Return the (x, y) coordinate for the center point of the cell that contains the specified text.  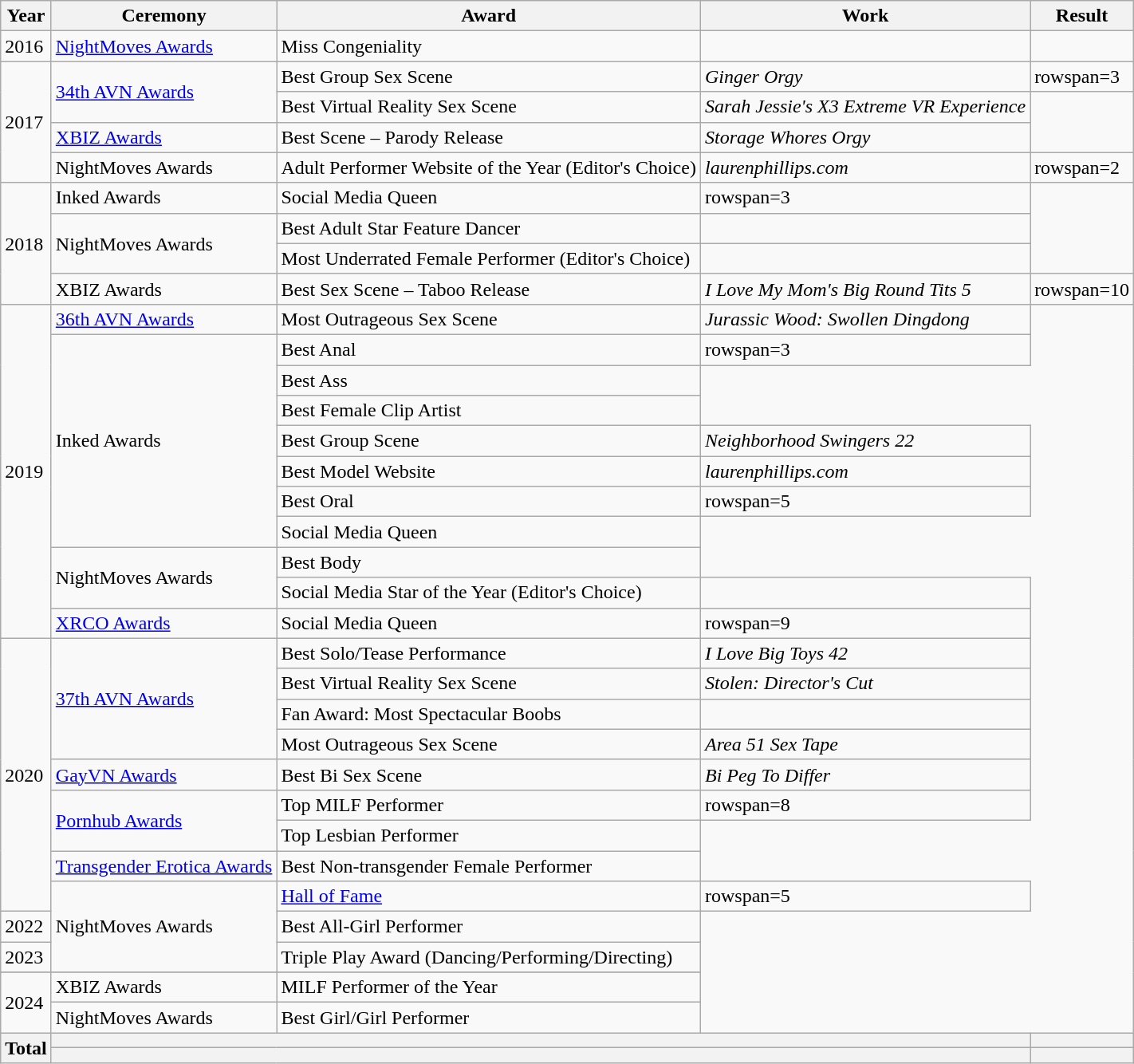
Best Sex Scene – Taboo Release (489, 289)
Best Solo/Tease Performance (489, 653)
Best Oral (489, 502)
Best Body (489, 562)
Year (26, 16)
2022 (26, 927)
Stolen: Director's Cut (864, 684)
rowspan=8 (864, 805)
Best Group Scene (489, 441)
2020 (26, 775)
Best Anal (489, 349)
rowspan=2 (1082, 167)
Best Ass (489, 380)
2017 (26, 122)
Neighborhood Swingers 22 (864, 441)
Adult Performer Website of the Year (Editor's Choice) (489, 167)
2019 (26, 471)
2024 (26, 1003)
Bi Peg To Differ (864, 774)
Award (489, 16)
Jurassic Wood: Swollen Dingdong (864, 319)
2018 (26, 243)
Ginger Orgy (864, 77)
Top MILF Performer (489, 805)
Top Lesbian Performer (489, 835)
2016 (26, 46)
Best Female Clip Artist (489, 411)
Transgender Erotica Awards (164, 865)
Ceremony (164, 16)
MILF Performer of the Year (489, 987)
Hall of Fame (489, 897)
Pornhub Awards (164, 820)
36th AVN Awards (164, 319)
37th AVN Awards (164, 699)
Best Bi Sex Scene (489, 774)
Best Girl/Girl Performer (489, 1018)
I Love My Mom's Big Round Tits 5 (864, 289)
2023 (26, 957)
Storage Whores Orgy (864, 137)
GayVN Awards (164, 774)
Work (864, 16)
Best Group Sex Scene (489, 77)
rowspan=10 (1082, 289)
Fan Award: Most Spectacular Boobs (489, 714)
Sarah Jessie's X3 Extreme VR Experience (864, 107)
Total (26, 1048)
Best Non-transgender Female Performer (489, 865)
Best All-Girl Performer (489, 927)
I Love Big Toys 42 (864, 653)
Area 51 Sex Tape (864, 744)
Best Scene – Parody Release (489, 137)
Social Media Star of the Year (Editor's Choice) (489, 593)
Triple Play Award (Dancing/Performing/Directing) (489, 957)
Best Model Website (489, 471)
Miss Congeniality (489, 46)
Most Underrated Female Performer (Editor's Choice) (489, 258)
Result (1082, 16)
XRCO Awards (164, 623)
34th AVN Awards (164, 92)
rowspan=9 (864, 623)
Best Adult Star Feature Dancer (489, 228)
